Find where the given text appears and provide that cell's center as (X, Y) coordinate. 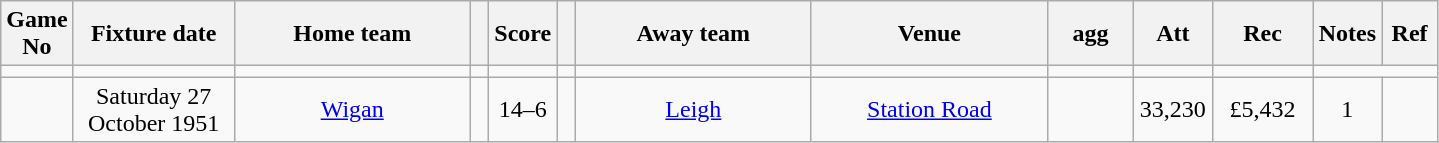
Saturday 27 October 1951 (154, 110)
Att (1174, 34)
Leigh (693, 110)
agg (1090, 34)
£5,432 (1262, 110)
Rec (1262, 34)
Home team (352, 34)
Venue (929, 34)
Station Road (929, 110)
Ref (1410, 34)
Score (523, 34)
Fixture date (154, 34)
Wigan (352, 110)
Game No (37, 34)
14–6 (523, 110)
Away team (693, 34)
Notes (1347, 34)
1 (1347, 110)
33,230 (1174, 110)
